Capture the cell that displays the provided text and extract its [X, Y] central coordinate. 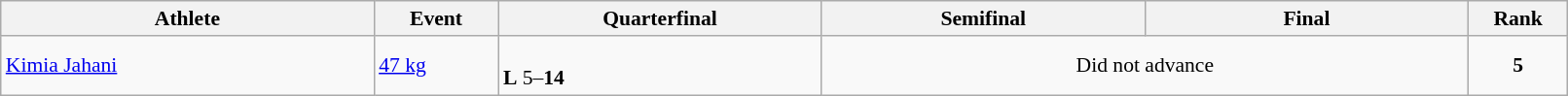
Event [436, 18]
5 [1518, 66]
Kimia Jahani [187, 66]
Athlete [187, 18]
L 5–14 [660, 66]
Rank [1518, 18]
47 kg [436, 66]
Semifinal [983, 18]
Did not advance [1145, 66]
Final [1306, 18]
Quarterfinal [660, 18]
